Identify which cell holds the provided text, then report its (X, Y) central coordinate. 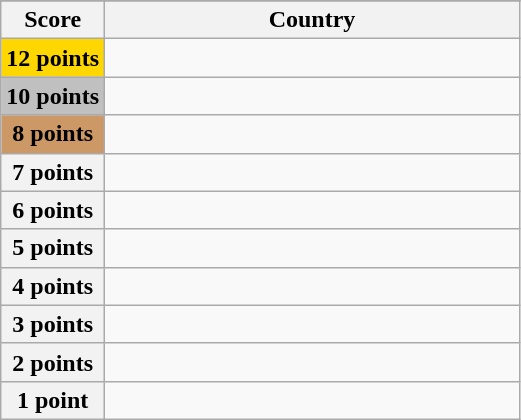
1 point (53, 400)
Country (312, 20)
10 points (53, 96)
6 points (53, 210)
2 points (53, 362)
3 points (53, 324)
7 points (53, 172)
5 points (53, 248)
8 points (53, 134)
4 points (53, 286)
Score (53, 20)
12 points (53, 58)
